Return (x, y) of the center of cell containing provided text 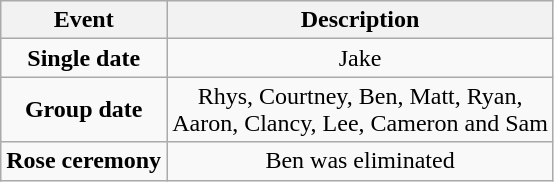
Ben was eliminated (360, 161)
Rose ceremony (84, 161)
Group date (84, 110)
Rhys, Courtney, Ben, Matt, Ryan, Aaron, Clancy, Lee, Cameron and Sam (360, 110)
Jake (360, 58)
Single date (84, 58)
Event (84, 20)
Description (360, 20)
